Scan for the cell matching the given text and deliver its [X, Y] coordinate at center. 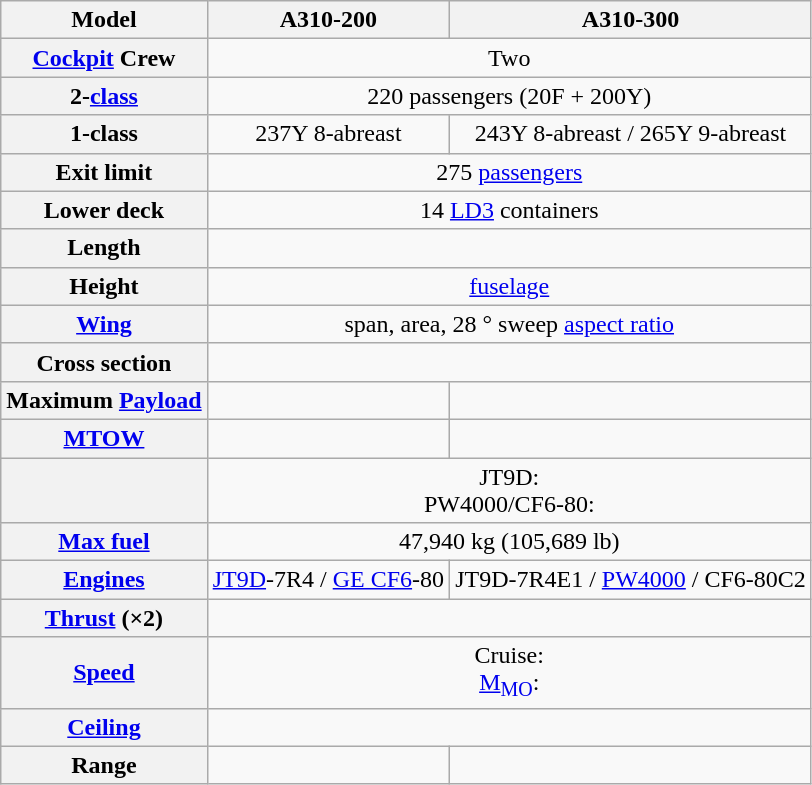
Wing [104, 324]
Exit limit [104, 172]
A310-300 [631, 20]
JT9D-7R4E1 / PW4000 / CF6-80C2 [631, 580]
Speed [104, 672]
14 LD3 containers [509, 210]
JT9D-7R4 / GE CF6-80 [328, 580]
MTOW [104, 438]
Cross section [104, 362]
Cockpit Crew [104, 58]
Max fuel [104, 542]
2-class [104, 96]
275 passengers [509, 172]
Length [104, 248]
Range [104, 765]
Thrust (×2) [104, 618]
span, area, 28 ° sweep aspect ratio [509, 324]
Ceiling [104, 727]
Height [104, 286]
47,940 kg (105,689 lb) [509, 542]
A310-200 [328, 20]
Lower deck [104, 210]
Two [509, 58]
220 passengers (20F + 200Y) [509, 96]
243Y 8-abreast / 265Y 9-abreast [631, 134]
237Y 8-abreast [328, 134]
Engines [104, 580]
1-class [104, 134]
JT9D: PW4000/CF6-80: [509, 490]
Model [104, 20]
fuselage [509, 286]
Cruise: MMO: [509, 672]
Maximum Payload [104, 400]
